Pinpoint the cell where the given text exists, returning its (X, Y) midpoint coordinate. 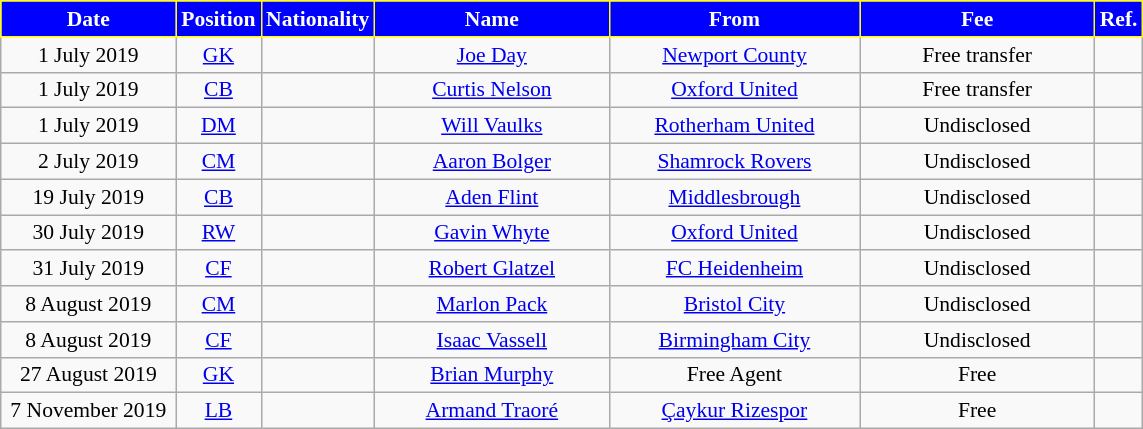
Position (218, 19)
Birmingham City (734, 340)
7 November 2019 (88, 411)
DM (218, 126)
Nationality (318, 19)
31 July 2019 (88, 269)
Çaykur Rizespor (734, 411)
19 July 2019 (88, 197)
Aaron Bolger (492, 162)
Name (492, 19)
Rotherham United (734, 126)
Curtis Nelson (492, 90)
Armand Traoré (492, 411)
Aden Flint (492, 197)
Free Agent (734, 375)
Fee (978, 19)
Brian Murphy (492, 375)
FC Heidenheim (734, 269)
Marlon Pack (492, 304)
Joe Day (492, 55)
Middlesbrough (734, 197)
LB (218, 411)
Date (88, 19)
RW (218, 233)
2 July 2019 (88, 162)
Robert Glatzel (492, 269)
Gavin Whyte (492, 233)
Will Vaulks (492, 126)
Ref. (1119, 19)
27 August 2019 (88, 375)
Shamrock Rovers (734, 162)
Newport County (734, 55)
Bristol City (734, 304)
Isaac Vassell (492, 340)
30 July 2019 (88, 233)
From (734, 19)
